Locate the cell with the specified text and output its (x, y) center coordinate. 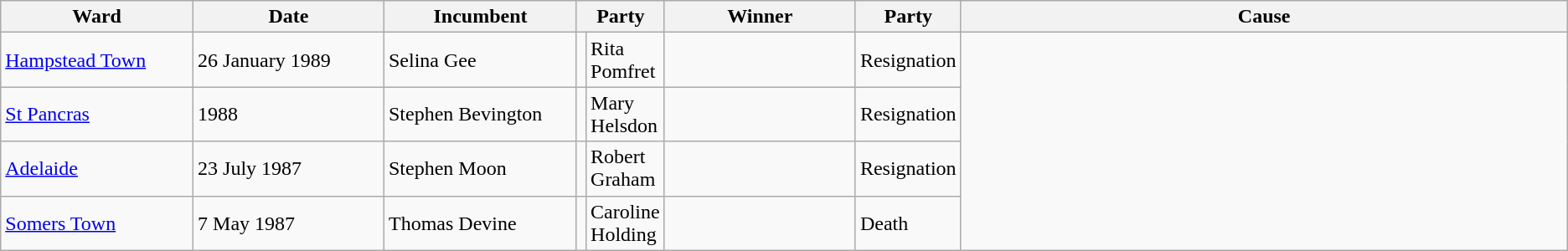
26 January 1989 (289, 60)
Rita Pomfret (626, 60)
23 July 1987 (289, 169)
Death (908, 223)
Hampstead Town (97, 60)
Cause (1264, 17)
Robert Graham (626, 169)
Incumbent (480, 17)
Adelaide (97, 169)
Ward (97, 17)
Stephen Moon (480, 169)
Thomas Devine (480, 223)
Date (289, 17)
7 May 1987 (289, 223)
St Pancras (97, 114)
Stephen Bevington (480, 114)
Mary Helsdon (626, 114)
Selina Gee (480, 60)
Caroline Holding (626, 223)
Winner (760, 17)
Somers Town (97, 223)
1988 (289, 114)
